Detect which cell encompasses the target text, then output its (x, y) center coordinate. 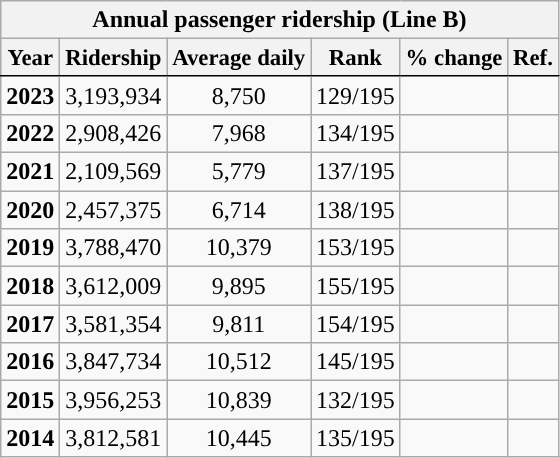
2022 (30, 133)
9,811 (239, 324)
2023 (30, 95)
2021 (30, 172)
10,445 (239, 438)
3,812,581 (114, 438)
Annual passenger ridership (Line B) (280, 20)
Ref. (533, 58)
138/195 (356, 210)
Year (30, 58)
7,968 (239, 133)
129/195 (356, 95)
3,581,354 (114, 324)
2014 (30, 438)
2019 (30, 248)
10,379 (239, 248)
9,895 (239, 286)
154/195 (356, 324)
8,750 (239, 95)
2018 (30, 286)
3,612,009 (114, 286)
135/195 (356, 438)
3,847,734 (114, 362)
2,908,426 (114, 133)
3,193,934 (114, 95)
6,714 (239, 210)
132/195 (356, 400)
3,788,470 (114, 248)
2017 (30, 324)
10,512 (239, 362)
145/195 (356, 362)
137/195 (356, 172)
155/195 (356, 286)
2,109,569 (114, 172)
2,457,375 (114, 210)
5,779 (239, 172)
134/195 (356, 133)
Ridership (114, 58)
2020 (30, 210)
Average daily (239, 58)
Rank (356, 58)
2015 (30, 400)
2016 (30, 362)
153/195 (356, 248)
% change (454, 58)
10,839 (239, 400)
3,956,253 (114, 400)
